Extract the (x, y) coordinate from the center of the cell holding the provided text.  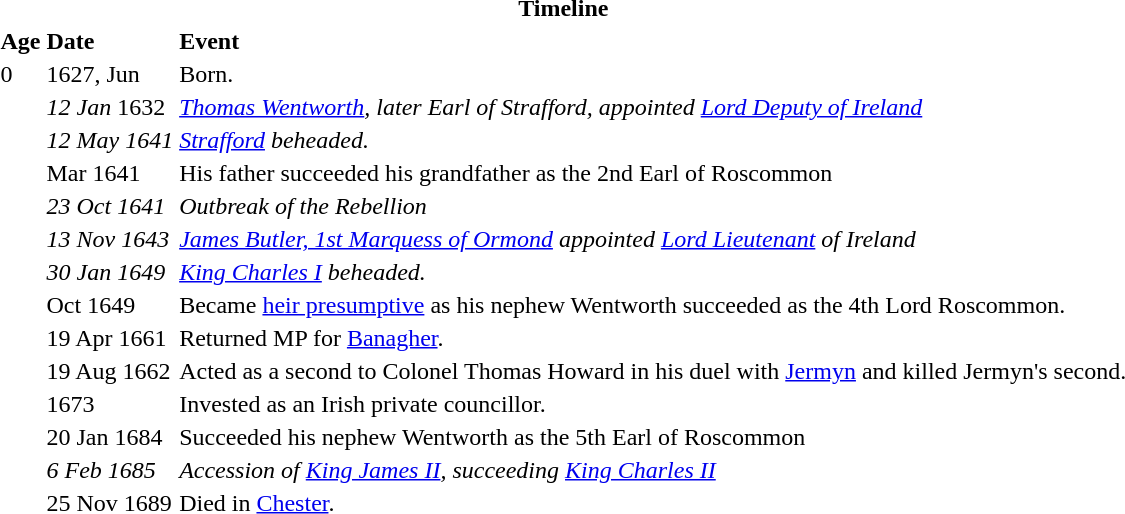
19 Apr 1661 (110, 338)
13 Nov 1643 (110, 239)
20 Jan 1684 (110, 437)
Oct 1649 (110, 305)
Mar 1641 (110, 173)
1673 (110, 404)
12 May 1641 (110, 140)
30 Jan 1649 (110, 272)
23 Oct 1641 (110, 206)
19 Aug 1662 (110, 371)
12 Jan 1632 (110, 107)
6 Feb 1685 (110, 470)
Date (110, 41)
1627, Jun (110, 74)
